Scan for the cell matching the given text and deliver its [X, Y] coordinate at center. 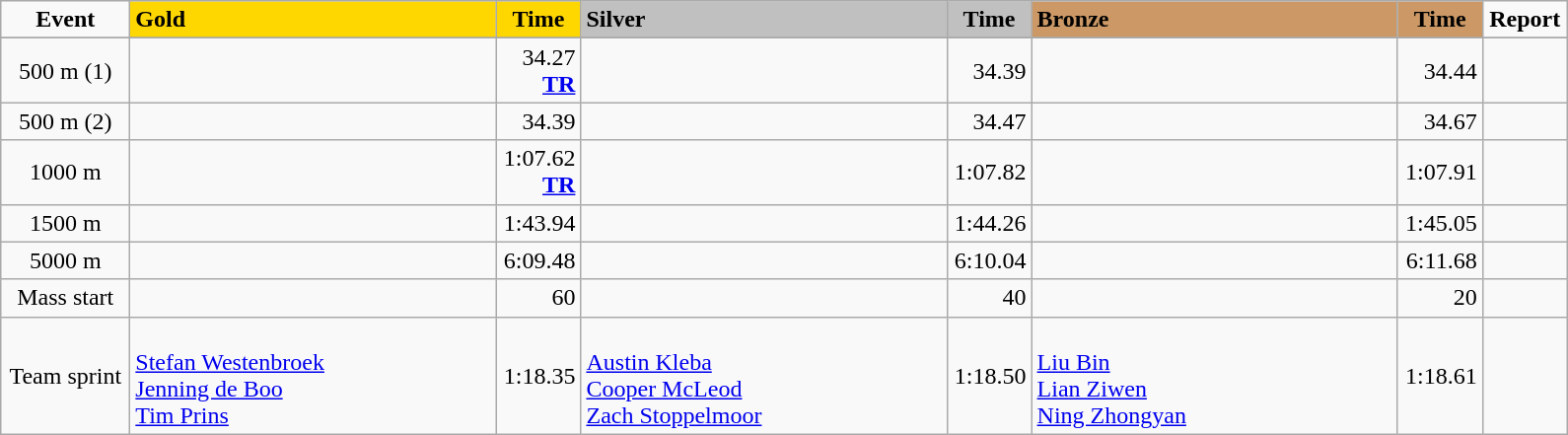
1:18.35 [538, 375]
6:11.68 [1440, 260]
34.47 [989, 121]
5000 m [65, 260]
6:10.04 [989, 260]
1000 m [65, 172]
Team sprint [65, 375]
Silver [763, 20]
34.44 [1440, 71]
20 [1440, 298]
1:44.26 [989, 223]
34.27TR [538, 71]
1:07.91 [1440, 172]
Liu BinLian ZiwenNing Zhongyan [1215, 375]
Stefan WestenbroekJenning de BooTim Prins [314, 375]
1:07.62TR [538, 172]
Austin KlebaCooper McLeodZach Stoppelmoor [763, 375]
Bronze [1215, 20]
1500 m [65, 223]
6:09.48 [538, 260]
1:18.50 [989, 375]
1:18.61 [1440, 375]
34.67 [1440, 121]
1:43.94 [538, 223]
500 m (1) [65, 71]
Event [65, 20]
500 m (2) [65, 121]
60 [538, 298]
1:07.82 [989, 172]
1:45.05 [1440, 223]
Gold [314, 20]
Report [1525, 20]
Mass start [65, 298]
40 [989, 298]
